Detect which cell encompasses the target text, then output its [x, y] center coordinate. 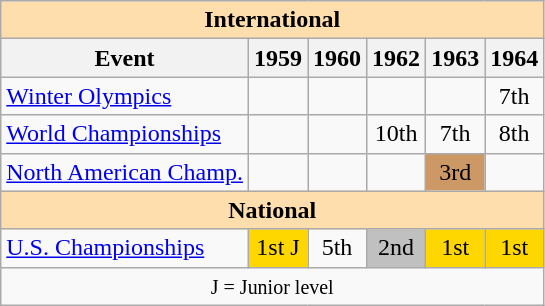
Winter Olympics [125, 96]
3rd [456, 172]
Event [125, 58]
5th [338, 248]
National [272, 210]
J = Junior level [272, 286]
2nd [396, 248]
1964 [514, 58]
U.S. Championships [125, 248]
1963 [456, 58]
International [272, 20]
World Championships [125, 134]
1st J [278, 248]
1962 [396, 58]
8th [514, 134]
1960 [338, 58]
10th [396, 134]
North American Champ. [125, 172]
1959 [278, 58]
